Detect which cell encompasses the target text, then output its (X, Y) center coordinate. 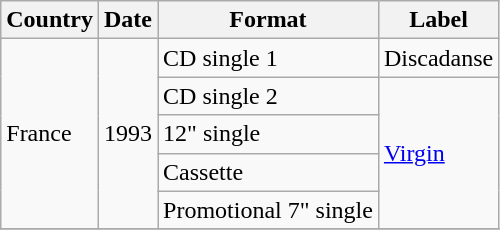
Discadanse (438, 58)
CD single 2 (268, 96)
CD single 1 (268, 58)
Label (438, 20)
1993 (128, 134)
Virgin (438, 153)
12" single (268, 134)
Promotional 7" single (268, 210)
France (50, 134)
Cassette (268, 172)
Date (128, 20)
Format (268, 20)
Country (50, 20)
